From the cell containing the given text, extract its center point as [x, y] coordinate. 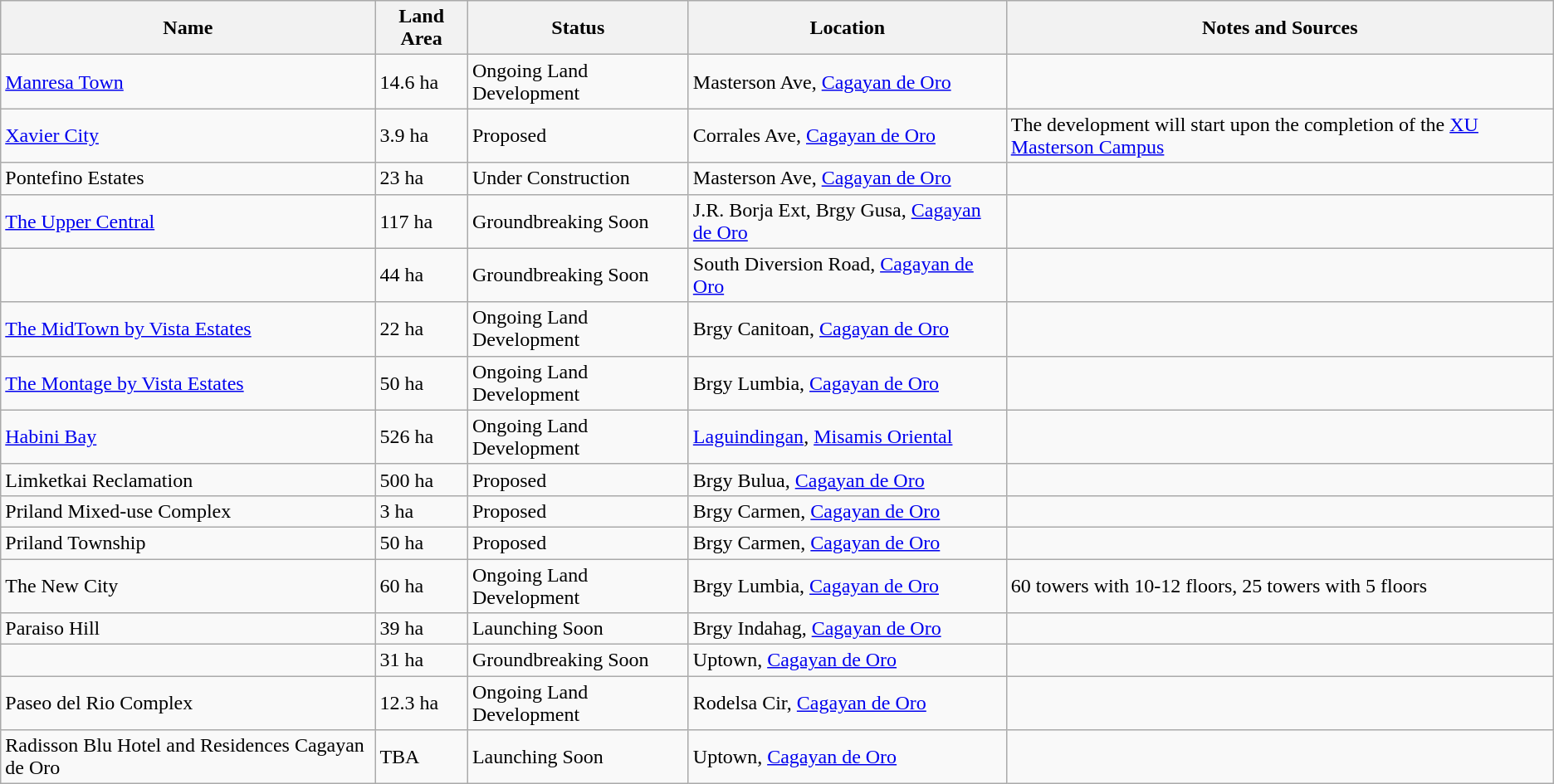
3.9 ha [422, 136]
Xavier City [188, 136]
Notes and Sources [1280, 28]
526 ha [422, 436]
Paseo del Rio Complex [188, 704]
Location [847, 28]
14.6 ha [422, 81]
Brgy Bulua, Cagayan de Oro [847, 480]
60 towers with 10-12 floors, 25 towers with 5 floors [1280, 586]
23 ha [422, 178]
12.3 ha [422, 704]
Status [578, 28]
The MidTown by Vista Estates [188, 329]
TBA [422, 757]
Paraiso Hill [188, 629]
Priland Mixed-use Complex [188, 511]
31 ha [422, 660]
Radisson Blu Hotel and Residences Cagayan de Oro [188, 757]
22 ha [422, 329]
The development will start upon the completion of the XU Masterson Campus [1280, 136]
Under Construction [578, 178]
Laguindingan, Misamis Oriental [847, 436]
Limketkai Reclamation [188, 480]
Brgy Indahag, Cagayan de Oro [847, 629]
44 ha [422, 275]
Corrales Ave, Cagayan de Oro [847, 136]
Priland Township [188, 543]
The Upper Central [188, 221]
Habini Bay [188, 436]
J.R. Borja Ext, Brgy Gusa, Cagayan de Oro [847, 221]
The Montage by Vista Estates [188, 383]
Brgy Canitoan, Cagayan de Oro [847, 329]
South Diversion Road, Cagayan de Oro [847, 275]
39 ha [422, 629]
Name [188, 28]
Manresa Town [188, 81]
The New City [188, 586]
500 ha [422, 480]
Rodelsa Cir, Cagayan de Oro [847, 704]
60 ha [422, 586]
Land Area [422, 28]
3 ha [422, 511]
117 ha [422, 221]
Pontefino Estates [188, 178]
